Search for the cell housing the specified text and yield its (X, Y) center coordinate. 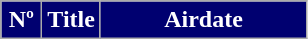
Title (72, 20)
Airdate (203, 20)
Nº (22, 20)
